From the cell containing the given text, extract its center point as (X, Y) coordinate. 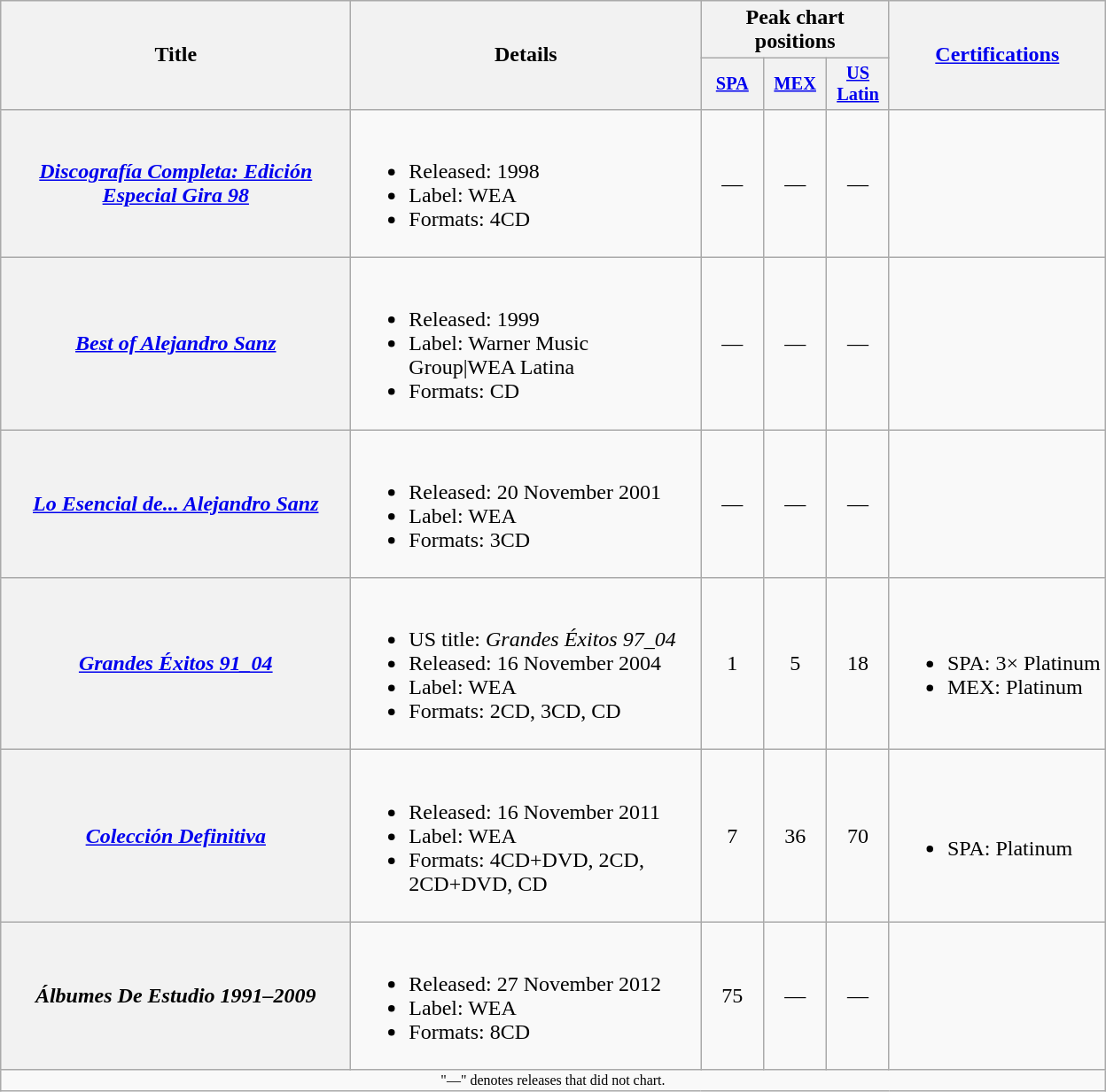
Certifications (997, 55)
MEX (796, 84)
US title: Grandes Éxitos 97_04Released: 16 November 2004Label: WEAFormats: 2CD, 3CD, CD (526, 664)
75 (732, 996)
Released: 27 November 2012Label: WEAFormats: 8CD (526, 996)
70 (858, 836)
Released: 16 November 2011Label: WEAFormats: 4CD+DVD, 2CD, 2CD+DVD, CD (526, 836)
18 (858, 664)
Released: 20 November 2001Label: WEAFormats: 3CD (526, 503)
"—" denotes releases that did not chart. (553, 1080)
1 (732, 664)
SPA: 3× PlatinumMEX: Platinum (997, 664)
Best of Alejandro Sanz (175, 344)
Details (526, 55)
Álbumes De Estudio 1991–2009 (175, 996)
Colección Definitiva (175, 836)
Released: 1999Label: Warner Music Group|WEA LatinaFormats: CD (526, 344)
Released: 1998Label: WEAFormats: 4CD (526, 183)
SPA (732, 84)
Grandes Éxitos 91_04 (175, 664)
36 (796, 836)
Peak chart positions (796, 30)
Title (175, 55)
7 (732, 836)
Discografía Completa: Edición Especial Gira 98 (175, 183)
5 (796, 664)
Lo Esencial de... Alejandro Sanz (175, 503)
SPA: Platinum (997, 836)
USLatin (858, 84)
